Find where the given text appears and provide that cell's center as [X, Y] coordinate. 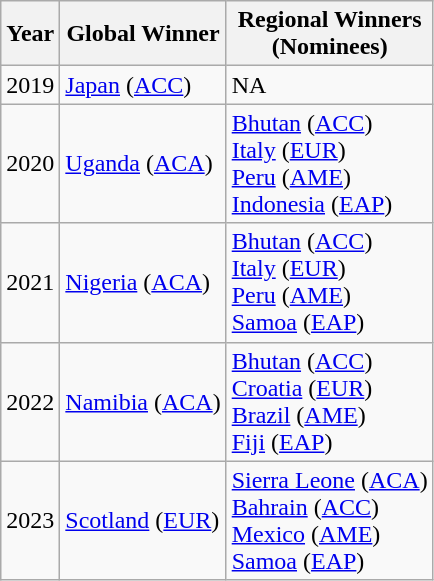
Nigeria (ACA) [143, 282]
Scotland (EUR) [143, 520]
Uganda (ACA) [143, 164]
2022 [30, 402]
2019 [30, 85]
2021 [30, 282]
Bhutan (ACC) Croatia (EUR) Brazil (AME) Fiji (EAP) [330, 402]
Global Winner [143, 34]
Namibia (ACA) [143, 402]
Year [30, 34]
Bhutan (ACC) Italy (EUR) Peru (AME) Indonesia (EAP) [330, 164]
2020 [30, 164]
Bhutan (ACC) Italy (EUR) Peru (AME) Samoa (EAP) [330, 282]
Sierra Leone (ACA) Bahrain (ACC) Mexico (AME) Samoa (EAP) [330, 520]
Japan (ACC) [143, 85]
NA [330, 85]
Regional Winners (Nominees) [330, 34]
2023 [30, 520]
